Return the [x, y] coordinate for the center point of the cell that contains the specified text.  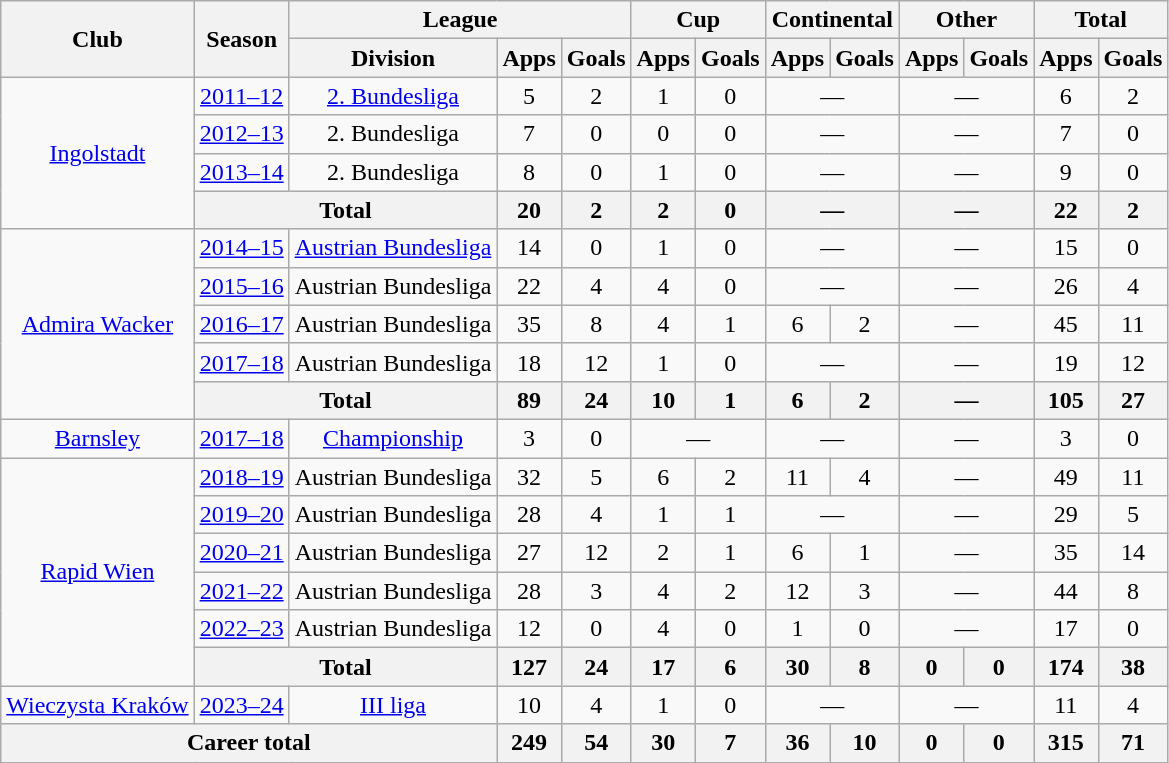
315 [1066, 743]
36 [797, 743]
2019–20 [242, 515]
2012–13 [242, 134]
2022–23 [242, 629]
44 [1066, 591]
III liga [393, 705]
9 [1066, 172]
Continental [832, 20]
Other [966, 20]
174 [1066, 667]
Wieczysta Kraków [98, 705]
19 [1066, 362]
Admira Wacker [98, 324]
54 [596, 743]
2015–16 [242, 286]
Championship [393, 438]
127 [529, 667]
249 [529, 743]
29 [1066, 515]
89 [529, 400]
2011–12 [242, 96]
Career total [249, 743]
2016–17 [242, 324]
Division [393, 58]
49 [1066, 477]
Rapid Wien [98, 572]
Ingolstadt [98, 153]
20 [529, 210]
Club [98, 39]
2020–21 [242, 553]
15 [1066, 248]
Season [242, 39]
71 [1133, 743]
26 [1066, 286]
2018–19 [242, 477]
32 [529, 477]
38 [1133, 667]
2013–14 [242, 172]
Barnsley [98, 438]
2014–15 [242, 248]
45 [1066, 324]
18 [529, 362]
Cup [698, 20]
2021–22 [242, 591]
105 [1066, 400]
League [460, 20]
2023–24 [242, 705]
